Scan for the cell matching the given text and deliver its (x, y) coordinate at center. 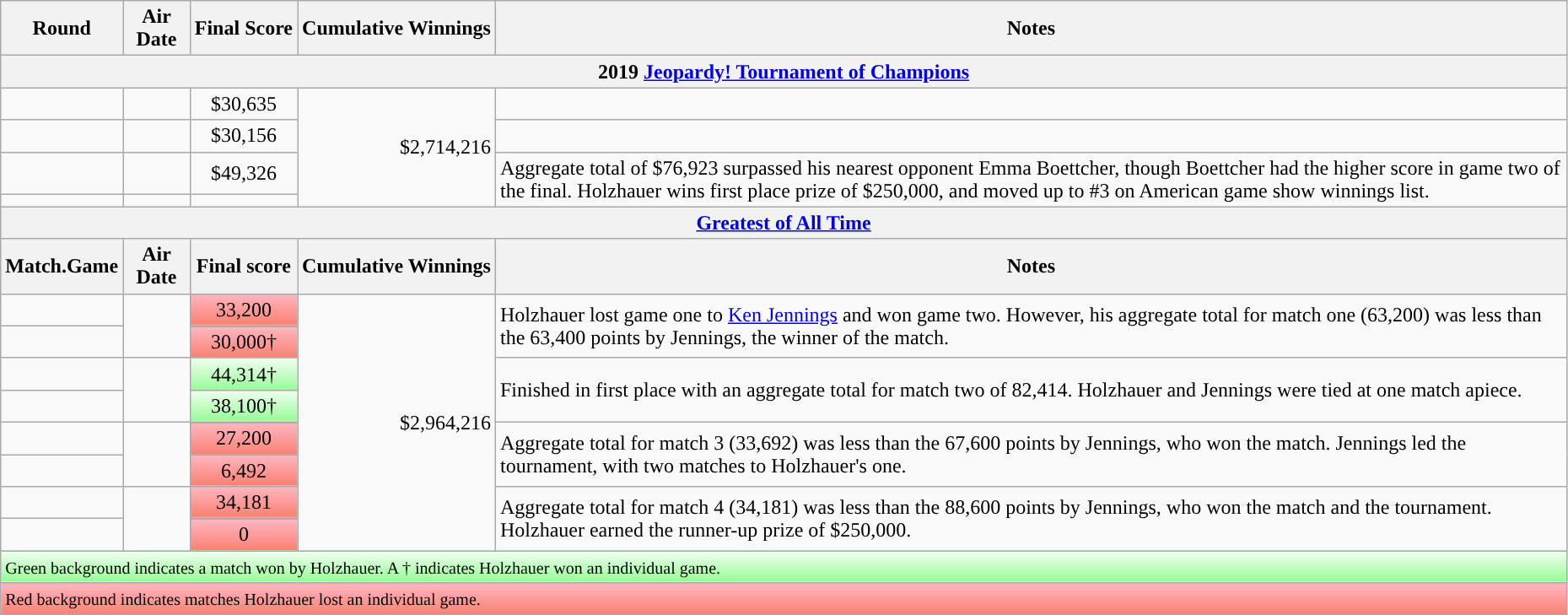
27,200 (243, 438)
38,100† (243, 406)
Greatest of All Time (784, 223)
33,200 (243, 310)
Finished in first place with an aggregate total for match two of 82,414. Holzhauer and Jennings were tied at one match apiece. (1031, 390)
Final Score (243, 29)
$2,714,216 (396, 147)
34,181 (243, 503)
Final score (243, 267)
0 (243, 535)
Red background indicates matches Holzhauer lost an individual game. (784, 599)
$30,635 (243, 104)
Match.Game (62, 267)
2019 Jeopardy! Tournament of Champions (784, 72)
6,492 (243, 470)
$49,326 (243, 173)
$30,156 (243, 136)
30,000† (243, 342)
Green background indicates a match won by Holzhauer. A † indicates Holzhauer won an individual game. (784, 567)
Round (62, 29)
$2,964,216 (396, 422)
44,314† (243, 374)
